Determine the (x, y) coordinate at the center of the cell enclosing the given text.  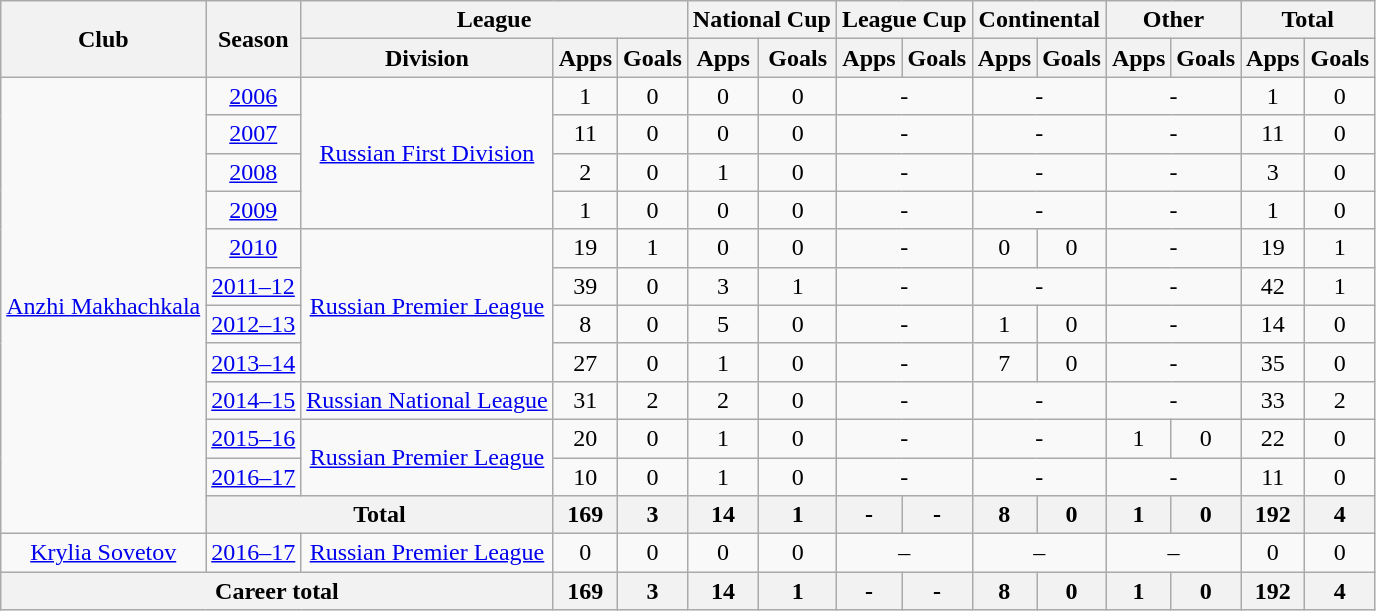
2015–16 (254, 438)
39 (585, 286)
League Cup (904, 20)
2012–13 (254, 324)
10 (585, 477)
2011–12 (254, 286)
Division (427, 58)
31 (585, 400)
Season (254, 39)
National Cup (762, 20)
Continental (1039, 20)
2013–14 (254, 362)
42 (1273, 286)
2007 (254, 134)
22 (1273, 438)
2006 (254, 96)
League (494, 20)
20 (585, 438)
2010 (254, 248)
Club (104, 39)
Russian First Division (427, 153)
Career total (277, 591)
Russian National League (427, 400)
33 (1273, 400)
2009 (254, 210)
7 (1004, 362)
2008 (254, 172)
Krylia Sovetov (104, 553)
5 (723, 324)
Other (1173, 20)
2014–15 (254, 400)
35 (1273, 362)
Anzhi Makhachkala (104, 306)
27 (585, 362)
